Find where the given text appears and provide that cell's center as [X, Y] coordinate. 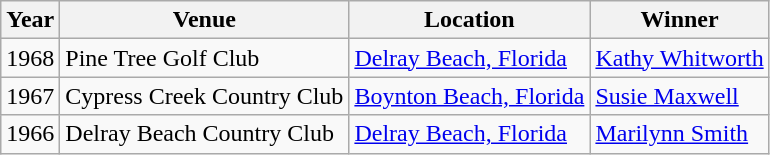
Pine Tree Golf Club [204, 58]
Year [30, 20]
Kathy Whitworth [680, 58]
Susie Maxwell [680, 96]
1968 [30, 58]
1966 [30, 134]
Marilynn Smith [680, 134]
Delray Beach Country Club [204, 134]
Location [470, 20]
Cypress Creek Country Club [204, 96]
1967 [30, 96]
Winner [680, 20]
Venue [204, 20]
Boynton Beach, Florida [470, 96]
